Locate the cell with the specified text and output its [x, y] center coordinate. 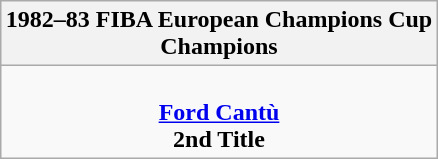
Ford Cantù 2nd Title [218, 112]
1982–83 FIBA European Champions CupChampions [218, 34]
